Detect which cell encompasses the target text, then output its [x, y] center coordinate. 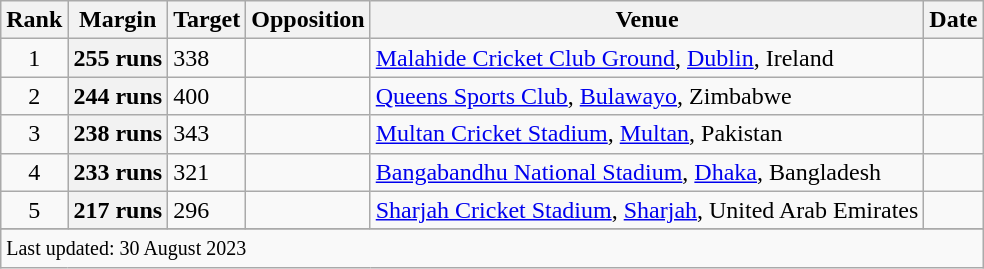
Queens Sports Club, Bulawayo, Zimbabwe [647, 96]
Sharjah Cricket Stadium, Sharjah, United Arab Emirates [647, 210]
296 [207, 210]
Target [207, 20]
Last updated: 30 August 2023 [492, 248]
343 [207, 134]
Opposition [308, 20]
1 [34, 58]
Margin [118, 20]
238 runs [118, 134]
244 runs [118, 96]
Date [954, 20]
4 [34, 172]
338 [207, 58]
Rank [34, 20]
2 [34, 96]
5 [34, 210]
Bangabandhu National Stadium, Dhaka, Bangladesh [647, 172]
3 [34, 134]
217 runs [118, 210]
255 runs [118, 58]
400 [207, 96]
Malahide Cricket Club Ground, Dublin, Ireland [647, 58]
Venue [647, 20]
Multan Cricket Stadium, Multan, Pakistan [647, 134]
321 [207, 172]
233 runs [118, 172]
